Determine the [X, Y] coordinate at the center of the cell enclosing the given text.  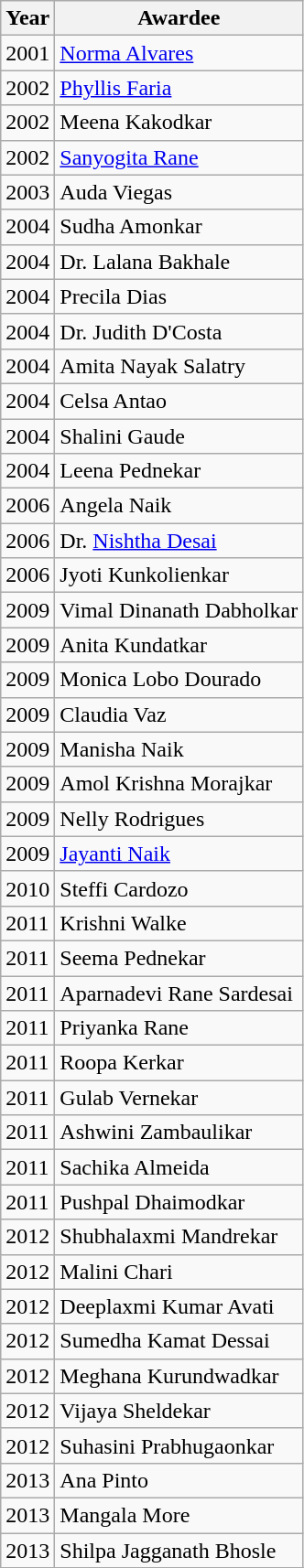
Shalini Gaude [179, 436]
Shubhalaxmi Mandrekar [179, 1237]
Priyanka Rane [179, 1028]
Suhasini Prabhugaonkar [179, 1445]
Dr. Lalana Bakhale [179, 262]
Jyoti Kunkolienkar [179, 575]
Meghana Kurundwadkar [179, 1376]
Mangala More [179, 1515]
Roopa Kerkar [179, 1063]
Steffi Cardozo [179, 888]
Meena Kakodkar [179, 123]
Year [27, 18]
Leena Pednekar [179, 471]
Ana Pinto [179, 1480]
Manisha Naik [179, 749]
Sanyogita Rane [179, 157]
Vimal Dinanath Dabholkar [179, 610]
2003 [27, 192]
Ashwini Zambaulikar [179, 1133]
Pushpal Dhaimodkar [179, 1202]
Malini Chari [179, 1272]
Dr. Nishtha Desai [179, 541]
Claudia Vaz [179, 714]
Auda Viegas [179, 192]
Norma Alvares [179, 53]
Krishni Walke [179, 923]
Celsa Antao [179, 401]
Sachika Almeida [179, 1167]
2001 [27, 53]
Monica Lobo Dourado [179, 680]
Awardee [179, 18]
Angela Naik [179, 506]
Aparnadevi Rane Sardesai [179, 993]
2010 [27, 888]
Jayanti Naik [179, 854]
Deeplaxmi Kumar Avati [179, 1306]
Shilpa Jagganath Bhosle [179, 1551]
Sumedha Kamat Dessai [179, 1341]
Sudha Amonkar [179, 227]
Gulab Vernekar [179, 1098]
Precila Dias [179, 296]
Anita Kundatkar [179, 645]
Amita Nayak Salatry [179, 366]
Amol Krishna Morajkar [179, 784]
Seema Pednekar [179, 958]
Dr. Judith D'Costa [179, 331]
Nelly Rodrigues [179, 819]
Vijaya Sheldekar [179, 1411]
Phyllis Faria [179, 88]
